Pinpoint the cell where the given text exists, returning its [X, Y] midpoint coordinate. 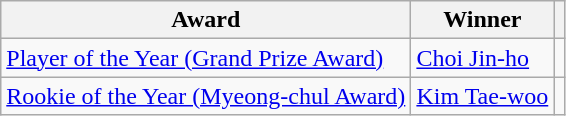
Kim Tae-woo [482, 96]
Player of the Year (Grand Prize Award) [206, 58]
Winner [482, 20]
Award [206, 20]
Choi Jin-ho [482, 58]
Rookie of the Year (Myeong-chul Award) [206, 96]
